Determine the [x, y] coordinate at the center of the cell enclosing the given text.  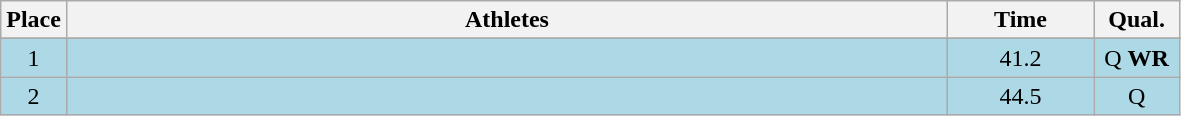
Athletes [506, 20]
2 [34, 96]
1 [34, 58]
Q WR [1137, 58]
Qual. [1137, 20]
Place [34, 20]
Q [1137, 96]
41.2 [1021, 58]
44.5 [1021, 96]
Time [1021, 20]
